From the cell containing the given text, extract its center point as (X, Y) coordinate. 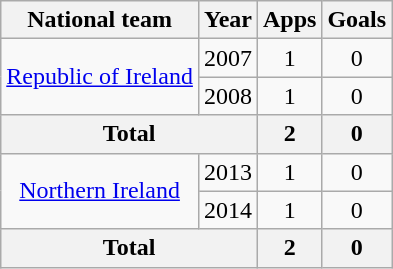
Northern Ireland (100, 191)
2008 (228, 96)
Apps (289, 20)
2014 (228, 210)
National team (100, 20)
2007 (228, 58)
Year (228, 20)
Republic of Ireland (100, 77)
Goals (357, 20)
2013 (228, 172)
